Return the [X, Y] coordinate for the center point of the cell that contains the specified text.  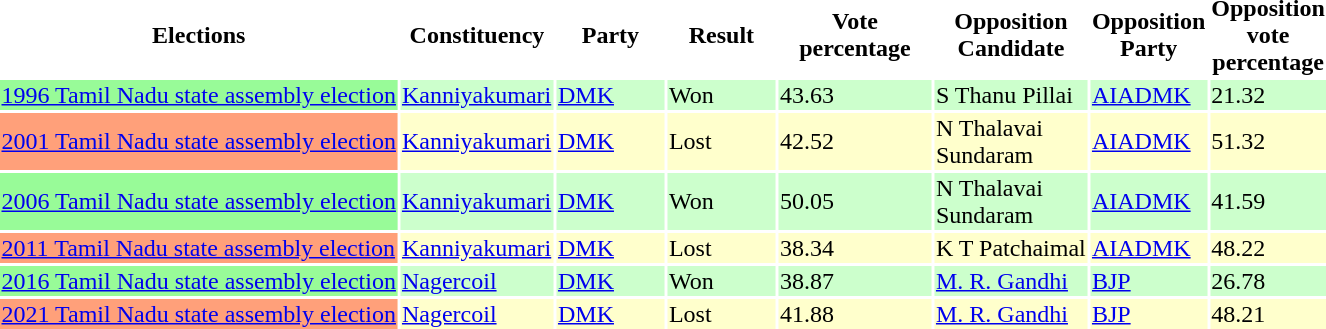
41.59 [1268, 202]
42.52 [854, 142]
48.21 [1268, 314]
48.22 [1268, 248]
43.63 [854, 95]
1996 Tamil Nadu state assembly election [198, 95]
2011 Tamil Nadu state assembly election [198, 248]
2021 Tamil Nadu state assembly election [198, 314]
38.34 [854, 248]
2016 Tamil Nadu state assembly election [198, 281]
38.87 [854, 281]
51.32 [1268, 142]
K T Patchaimal [1010, 248]
2006 Tamil Nadu state assembly election [198, 202]
21.32 [1268, 95]
S Thanu Pillai [1010, 95]
50.05 [854, 202]
2001 Tamil Nadu state assembly election [198, 142]
41.88 [854, 314]
26.78 [1268, 281]
